Detect which cell encompasses the target text, then output its [x, y] center coordinate. 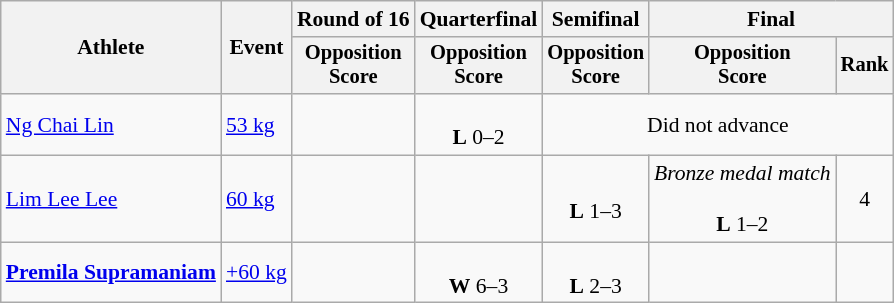
Athlete [111, 48]
Event [256, 48]
Premila Supramaniam [111, 272]
+60 kg [256, 272]
Final [771, 19]
L 0–2 [479, 124]
Quarterfinal [479, 19]
Rank [865, 66]
60 kg [256, 200]
Semifinal [596, 19]
Ng Chai Lin [111, 124]
W 6–3 [479, 272]
Bronze medal matchL 1–2 [742, 200]
L 1–3 [596, 200]
53 kg [256, 124]
4 [865, 200]
Round of 16 [354, 19]
Did not advance [718, 124]
L 2–3 [596, 272]
Lim Lee Lee [111, 200]
